Identify which cell holds the provided text, then report its [X, Y] central coordinate. 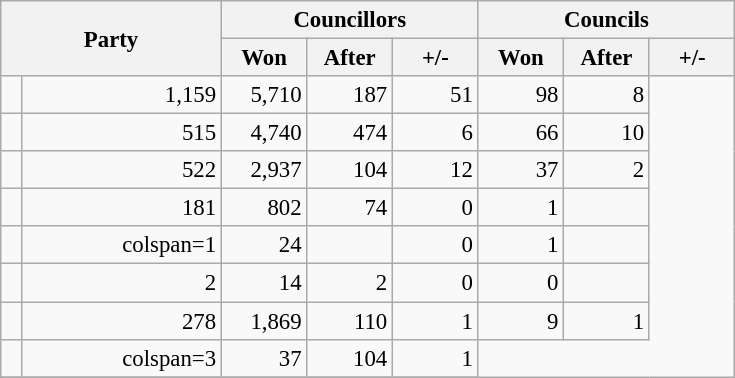
6 [436, 133]
474 [350, 133]
colspan=3 [121, 358]
8 [607, 95]
Councillors [350, 20]
110 [350, 321]
802 [264, 208]
66 [521, 133]
4,740 [264, 133]
1,869 [264, 321]
5,710 [264, 95]
1,159 [121, 95]
colspan=1 [121, 245]
Councils [606, 20]
181 [121, 208]
2,937 [264, 170]
14 [264, 283]
Party [112, 38]
9 [521, 321]
522 [121, 170]
74 [350, 208]
278 [121, 321]
515 [121, 133]
24 [264, 245]
10 [607, 133]
51 [436, 95]
187 [350, 95]
12 [436, 170]
98 [521, 95]
